Search for the cell housing the specified text and yield its (x, y) center coordinate. 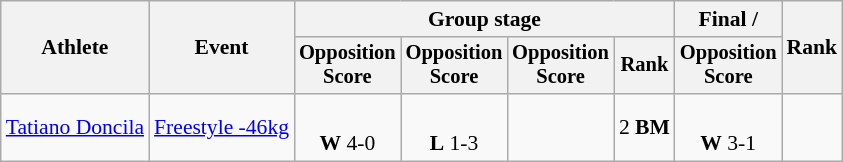
Freestyle -46kg (222, 128)
Event (222, 48)
L 1-3 (454, 128)
Final / (728, 19)
Tatiano Doncila (75, 128)
2 BM (644, 128)
W 4-0 (348, 128)
Group stage (484, 19)
W 3-1 (728, 128)
Athlete (75, 48)
